From the cell containing the given text, extract its center point as [x, y] coordinate. 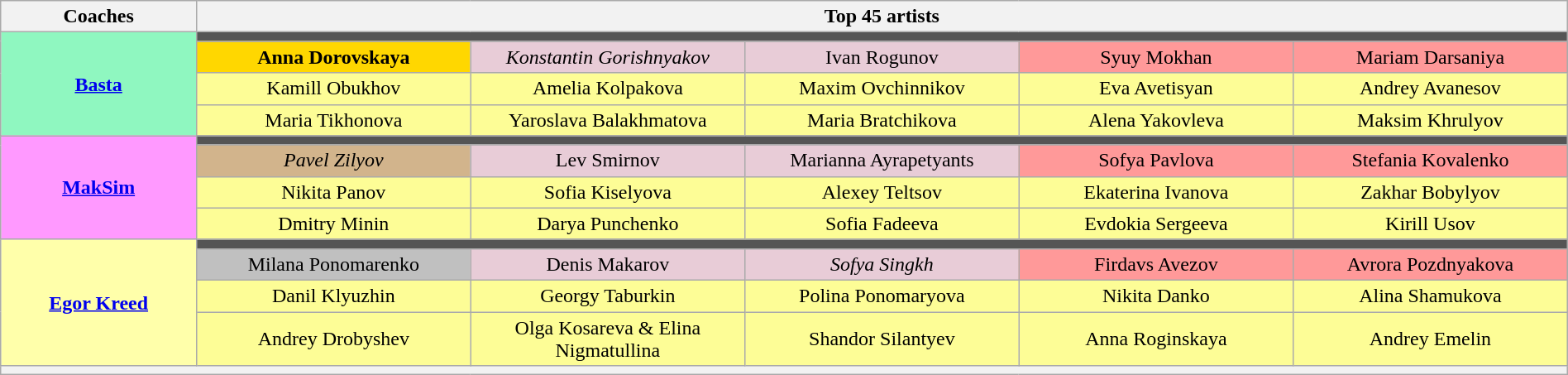
Andrey Avanesov [1431, 89]
Amelia Kolpakova [608, 89]
Denis Makarov [608, 264]
Danil Klyuzhin [334, 296]
Marianna Ayrapetyants [882, 161]
Zakhar Bobylyov [1431, 192]
Yaroslava Balakhmatova [608, 120]
Kirill Usov [1431, 224]
Maksim Khrulyov [1431, 120]
Eva Avetisyan [1156, 89]
Ivan Rogunov [882, 57]
Pavel Zilyov [334, 161]
Sofya Singkh [882, 264]
Andrey Drobyshev [334, 338]
Firdavs Avezov [1156, 264]
Top 45 artists [882, 17]
Darya Punchenko [608, 224]
Maria Tikhonova [334, 120]
Alexey Teltsov [882, 192]
Stefania Kovalenko [1431, 161]
Anna Roginskaya [1156, 338]
Mariam Darsaniya [1431, 57]
MakSim [99, 187]
Andrey Emelin [1431, 338]
Coaches [99, 17]
Maxim Ovchinnikov [882, 89]
Georgy Taburkin [608, 296]
Anna Dorovskaya [334, 57]
Basta [99, 84]
Nikita Danko [1156, 296]
Evdokia Sergeeva [1156, 224]
Milana Ponomarenko [334, 264]
Polina Ponomaryova [882, 296]
Sofia Kiselyova [608, 192]
Sofya Pavlova [1156, 161]
Alina Shamukova [1431, 296]
Shandor Silantyev [882, 338]
Egor Kreed [99, 302]
Nikita Panov [334, 192]
Kamill Obukhov [334, 89]
Olga Kosareva & Elina Nigmatullina [608, 338]
Konstantin Gorishnyakov [608, 57]
Alena Yakovleva [1156, 120]
Sofia Fadeeva [882, 224]
Ekaterina Ivanova [1156, 192]
Avrora Pozdnyakova [1431, 264]
Lev Smirnov [608, 161]
Maria Bratchikova [882, 120]
Syuy Mokhan [1156, 57]
Dmitry Minin [334, 224]
